Find where the given text appears and provide that cell's center as (X, Y) coordinate. 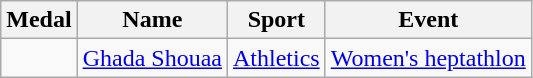
Ghada Shouaa (152, 58)
Athletics (276, 58)
Women's heptathlon (428, 58)
Name (152, 20)
Sport (276, 20)
Medal (39, 20)
Event (428, 20)
